Search for the cell housing the specified text and yield its (x, y) center coordinate. 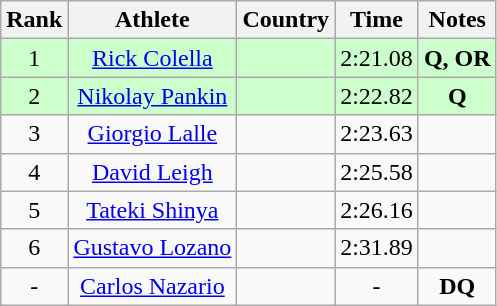
1 (34, 58)
Rank (34, 20)
Nikolay Pankin (152, 96)
2:26.16 (377, 210)
Time (377, 20)
2 (34, 96)
3 (34, 134)
2:23.63 (377, 134)
Gustavo Lozano (152, 248)
2:21.08 (377, 58)
Rick Colella (152, 58)
Giorgio Lalle (152, 134)
6 (34, 248)
5 (34, 210)
2:31.89 (377, 248)
David Leigh (152, 172)
Athlete (152, 20)
2:25.58 (377, 172)
Q (457, 96)
Carlos Nazario (152, 286)
4 (34, 172)
Country (286, 20)
Tateki Shinya (152, 210)
Notes (457, 20)
Q, OR (457, 58)
DQ (457, 286)
2:22.82 (377, 96)
